Detect which cell encompasses the target text, then output its [x, y] center coordinate. 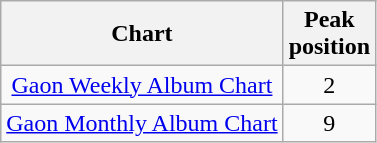
Peakposition [329, 34]
2 [329, 85]
9 [329, 123]
Chart [142, 34]
Gaon Weekly Album Chart [142, 85]
Gaon Monthly Album Chart [142, 123]
